Determine the (x, y) coordinate at the center of the cell enclosing the given text.  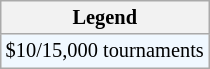
Legend (105, 17)
$10/15,000 tournaments (105, 51)
